Return the (x, y) coordinate for the center point of the cell that contains the specified text.  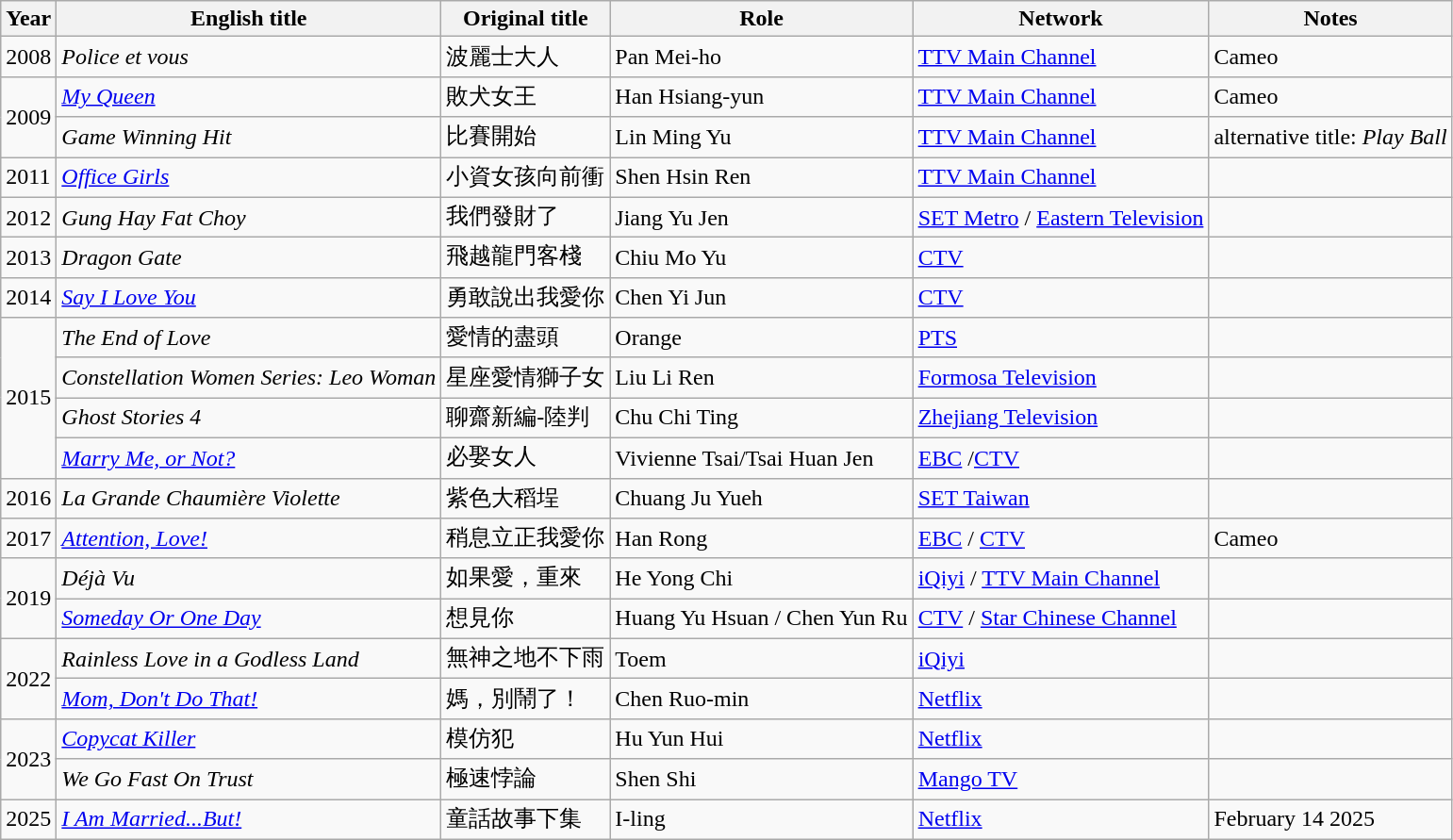
SET Taiwan (1061, 498)
Formosa Television (1061, 377)
iQiyi / TTV Main Channel (1061, 579)
2019 (28, 598)
CTV / Star Chinese Channel (1061, 618)
Network (1061, 19)
2023 (28, 758)
iQiyi (1061, 658)
English title (249, 19)
Pan Mei-ho (762, 57)
2017 (28, 539)
Huang Yu Hsuan / Chen Yun Ru (762, 618)
Rainless Love in a Godless Land (249, 658)
勇敢說出我愛你 (526, 298)
Jiang Yu Jen (762, 217)
紫色大稻埕 (526, 498)
2025 (28, 820)
Shen Hsin Ren (762, 177)
2016 (28, 498)
我們發財了 (526, 217)
必娶女人 (526, 458)
飛越龍門客棧 (526, 258)
Chiu Mo Yu (762, 258)
Vivienne Tsai/Tsai Huan Jen (762, 458)
聊齋新編-陸判 (526, 419)
Chen Ruo-min (762, 700)
稍息立正我愛你 (526, 539)
Notes (1330, 19)
Say I Love You (249, 298)
Liu Li Ren (762, 377)
2009 (28, 117)
Role (762, 19)
Attention, Love! (249, 539)
2013 (28, 258)
He Yong Chi (762, 579)
EBC / CTV (1061, 539)
無神之地不下雨 (526, 658)
2022 (28, 679)
2008 (28, 57)
Copycat Killer (249, 739)
童話故事下集 (526, 820)
I-ling (762, 820)
星座愛情獅子女 (526, 377)
Zhejiang Television (1061, 419)
Game Winning Hit (249, 138)
My Queen (249, 96)
2014 (28, 298)
Chu Chi Ting (762, 419)
Office Girls (249, 177)
Original title (526, 19)
EBC /CTV (1061, 458)
Toem (762, 658)
比賽開始 (526, 138)
The End of Love (249, 338)
Police et vous (249, 57)
Dragon Gate (249, 258)
2012 (28, 217)
模仿犯 (526, 739)
Someday Or One Day (249, 618)
2011 (28, 177)
敗犬女王 (526, 96)
alternative title: Play Ball (1330, 138)
Ghost Stories 4 (249, 419)
Chen Yi Jun (762, 298)
Year (28, 19)
We Go Fast On Trust (249, 779)
如果愛，重來 (526, 579)
媽，別鬧了！ (526, 700)
想見你 (526, 618)
Han Hsiang-yun (762, 96)
Chuang Ju Yueh (762, 498)
Marry Me, or Not? (249, 458)
I Am Married...But! (249, 820)
2015 (28, 398)
Constellation Women Series: Leo Woman (249, 377)
Orange (762, 338)
Hu Yun Hui (762, 739)
波麗士大人 (526, 57)
小資女孩向前衝 (526, 177)
PTS (1061, 338)
La Grande Chaumière Violette (249, 498)
Déjà Vu (249, 579)
Shen Shi (762, 779)
Lin Ming Yu (762, 138)
極速悖論 (526, 779)
Gung Hay Fat Choy (249, 217)
Mom, Don't Do That! (249, 700)
Han Rong (762, 539)
February 14 2025 (1330, 820)
Mango TV (1061, 779)
愛情的盡頭 (526, 338)
SET Metro / Eastern Television (1061, 217)
